From the cell containing the given text, extract its center point as (x, y) coordinate. 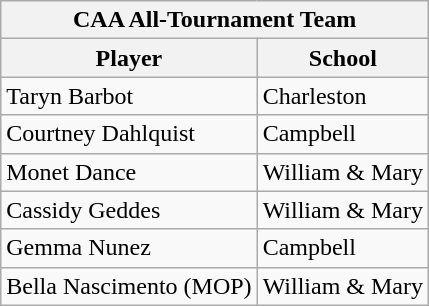
Gemma Nunez (129, 248)
CAA All-Tournament Team (215, 20)
Bella Nascimento (MOP) (129, 286)
Monet Dance (129, 172)
Courtney Dahlquist (129, 134)
Charleston (342, 96)
School (342, 58)
Taryn Barbot (129, 96)
Player (129, 58)
Cassidy Geddes (129, 210)
